Provide the (X, Y) coordinate of the cell's center where the given text is located.  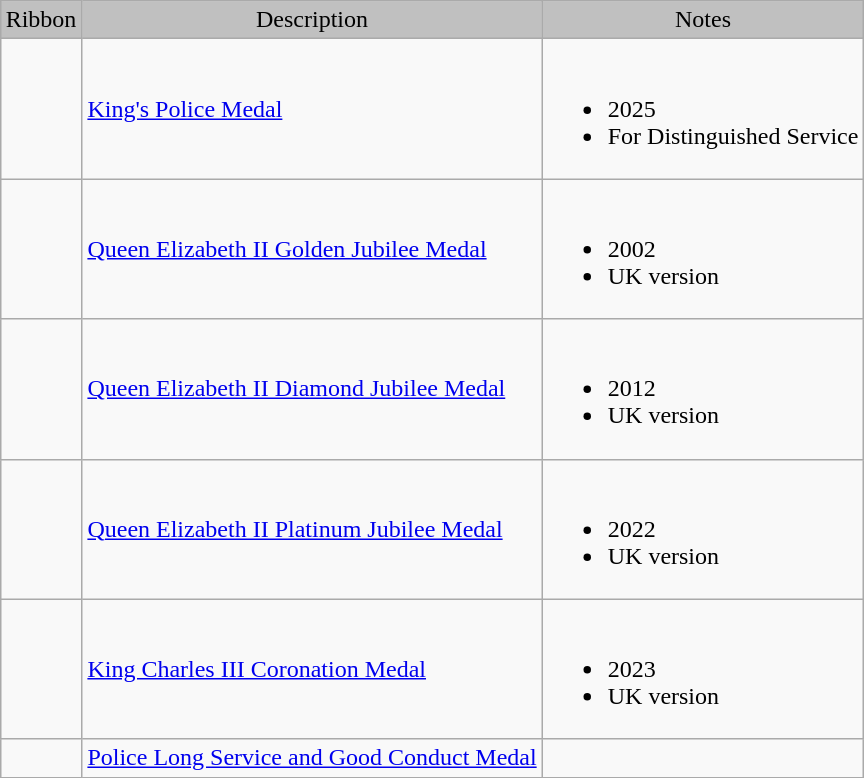
Queen Elizabeth II Platinum Jubilee Medal (312, 529)
Queen Elizabeth II Diamond Jubilee Medal (312, 389)
King Charles III Coronation Medal (312, 669)
2022UK version (703, 529)
2023UK version (703, 669)
2012UK version (703, 389)
2002UK version (703, 249)
Ribbon (41, 20)
King's Police Medal (312, 109)
Description (312, 20)
Police Long Service and Good Conduct Medal (312, 758)
Notes (703, 20)
2025For Distinguished Service (703, 109)
Queen Elizabeth II Golden Jubilee Medal (312, 249)
